Determine the (x, y) coordinate at the center of the cell enclosing the given text.  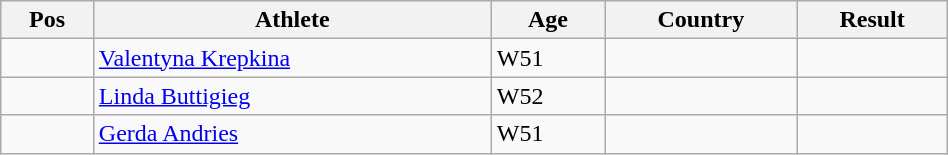
Result (872, 20)
Age (548, 20)
Country (701, 20)
Pos (48, 20)
W52 (548, 96)
Linda Buttigieg (292, 96)
Athlete (292, 20)
Gerda Andries (292, 134)
Valentyna Krepkina (292, 58)
